Search for the cell housing the specified text and yield its (X, Y) center coordinate. 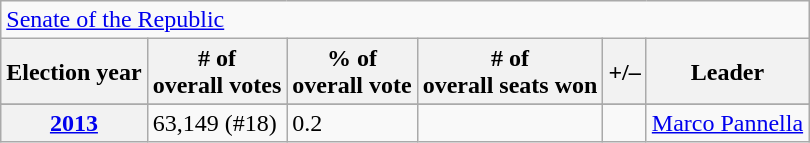
Leader (727, 72)
+/– (624, 72)
% ofoverall vote (352, 72)
0.2 (352, 123)
Senate of the Republic (405, 20)
# ofoverall votes (217, 72)
63,149 (#18) (217, 123)
2013 (74, 123)
Election year (74, 72)
Marco Pannella (727, 123)
# ofoverall seats won (510, 72)
